Detect which cell encompasses the target text, then output its [X, Y] center coordinate. 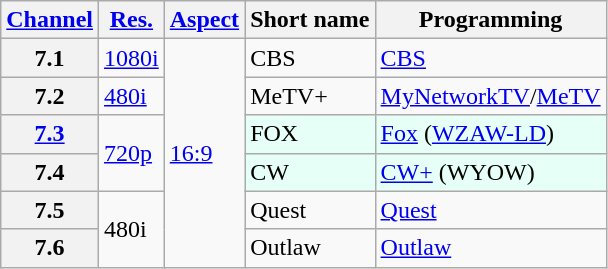
1080i [132, 58]
7.2 [50, 96]
Programming [490, 20]
MyNetworkTV/MeTV [490, 96]
Short name [310, 20]
CW [310, 172]
7.6 [50, 248]
720p [132, 153]
Fox (WZAW-LD) [490, 134]
7.1 [50, 58]
16:9 [204, 153]
FOX [310, 134]
7.5 [50, 210]
Aspect [204, 20]
Res. [132, 20]
Channel [50, 20]
MeTV+ [310, 96]
7.4 [50, 172]
7.3 [50, 134]
CW+ (WYOW) [490, 172]
